Return the (x, y) coordinate for the center point of the cell that contains the specified text.  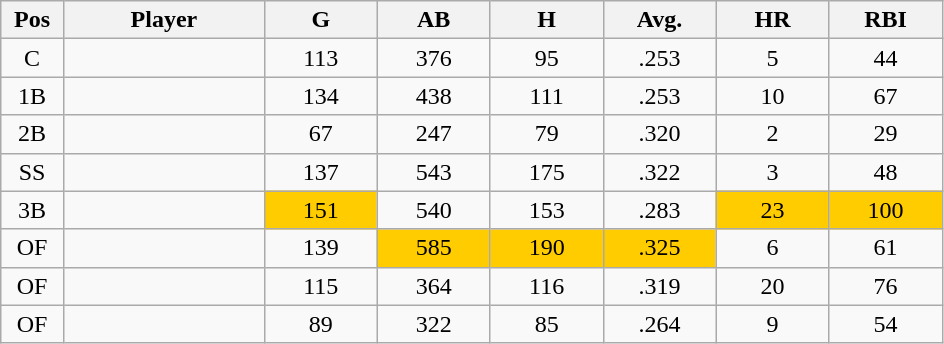
20 (772, 286)
543 (434, 172)
2 (772, 134)
322 (434, 324)
3B (32, 210)
2B (32, 134)
134 (320, 96)
RBI (886, 20)
.325 (660, 248)
190 (546, 248)
247 (434, 134)
95 (546, 58)
.322 (660, 172)
48 (886, 172)
76 (886, 286)
79 (546, 134)
175 (546, 172)
376 (434, 58)
85 (546, 324)
364 (434, 286)
1B (32, 96)
9 (772, 324)
23 (772, 210)
116 (546, 286)
G (320, 20)
HR (772, 20)
.319 (660, 286)
61 (886, 248)
139 (320, 248)
100 (886, 210)
H (546, 20)
Player (164, 20)
6 (772, 248)
C (32, 58)
89 (320, 324)
153 (546, 210)
54 (886, 324)
115 (320, 286)
AB (434, 20)
111 (546, 96)
Avg. (660, 20)
10 (772, 96)
113 (320, 58)
5 (772, 58)
44 (886, 58)
Pos (32, 20)
SS (32, 172)
29 (886, 134)
585 (434, 248)
.320 (660, 134)
438 (434, 96)
137 (320, 172)
.264 (660, 324)
540 (434, 210)
3 (772, 172)
151 (320, 210)
.283 (660, 210)
